Find where the given text appears and provide that cell's center as [x, y] coordinate. 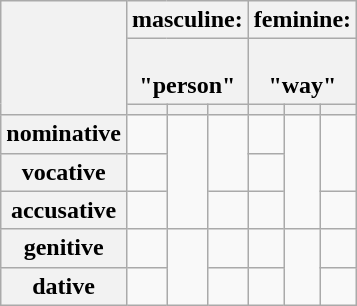
vocative [64, 172]
nominative [64, 134]
genitive [64, 248]
accusative [64, 210]
"way" [302, 72]
feminine: [302, 20]
masculine: [187, 20]
dative [64, 286]
"person" [187, 72]
